Find where the given text appears and provide that cell's center as (x, y) coordinate. 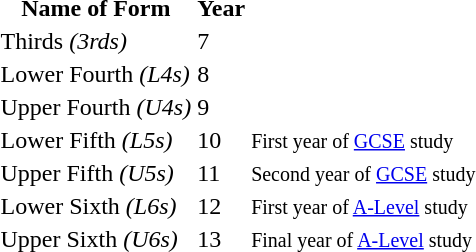
7 (222, 41)
11 (222, 173)
8 (222, 74)
12 (222, 206)
10 (222, 140)
9 (222, 107)
